From the cell containing the given text, extract its center point as [X, Y] coordinate. 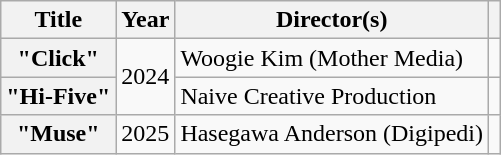
2025 [146, 134]
Woogie Kim (Mother Media) [332, 58]
"Hi-Five" [58, 96]
Title [58, 20]
Hasegawa Anderson (Digipedi) [332, 134]
Naive Creative Production [332, 96]
Director(s) [332, 20]
Year [146, 20]
2024 [146, 77]
"Muse" [58, 134]
"Click" [58, 58]
